From the cell containing the given text, extract its center point as [x, y] coordinate. 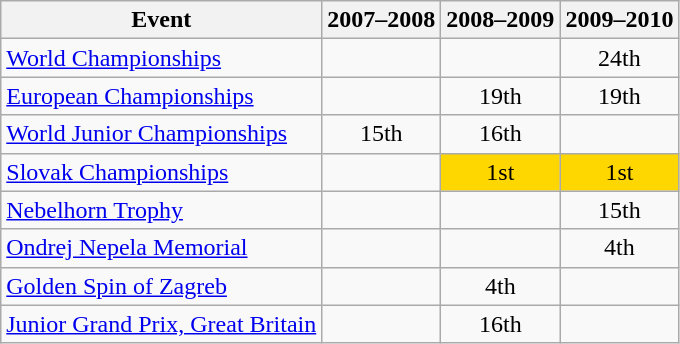
Slovak Championships [162, 172]
2009–2010 [620, 20]
2008–2009 [500, 20]
World Junior Championships [162, 134]
Nebelhorn Trophy [162, 210]
Golden Spin of Zagreb [162, 286]
2007–2008 [382, 20]
Junior Grand Prix, Great Britain [162, 324]
World Championships [162, 58]
Ondrej Nepela Memorial [162, 248]
Event [162, 20]
European Championships [162, 96]
24th [620, 58]
